For the text-containing cell, return its midpoint in [X, Y] coordinate format. 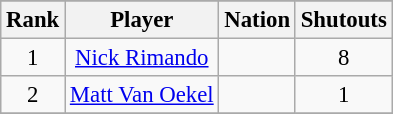
Rank [33, 20]
Nation [257, 20]
Shutouts [344, 20]
Nick Rimando [142, 58]
2 [33, 95]
Player [142, 20]
Matt Van Oekel [142, 95]
8 [344, 58]
